Output the (x, y) coordinate of the center of the cell containing the given text.  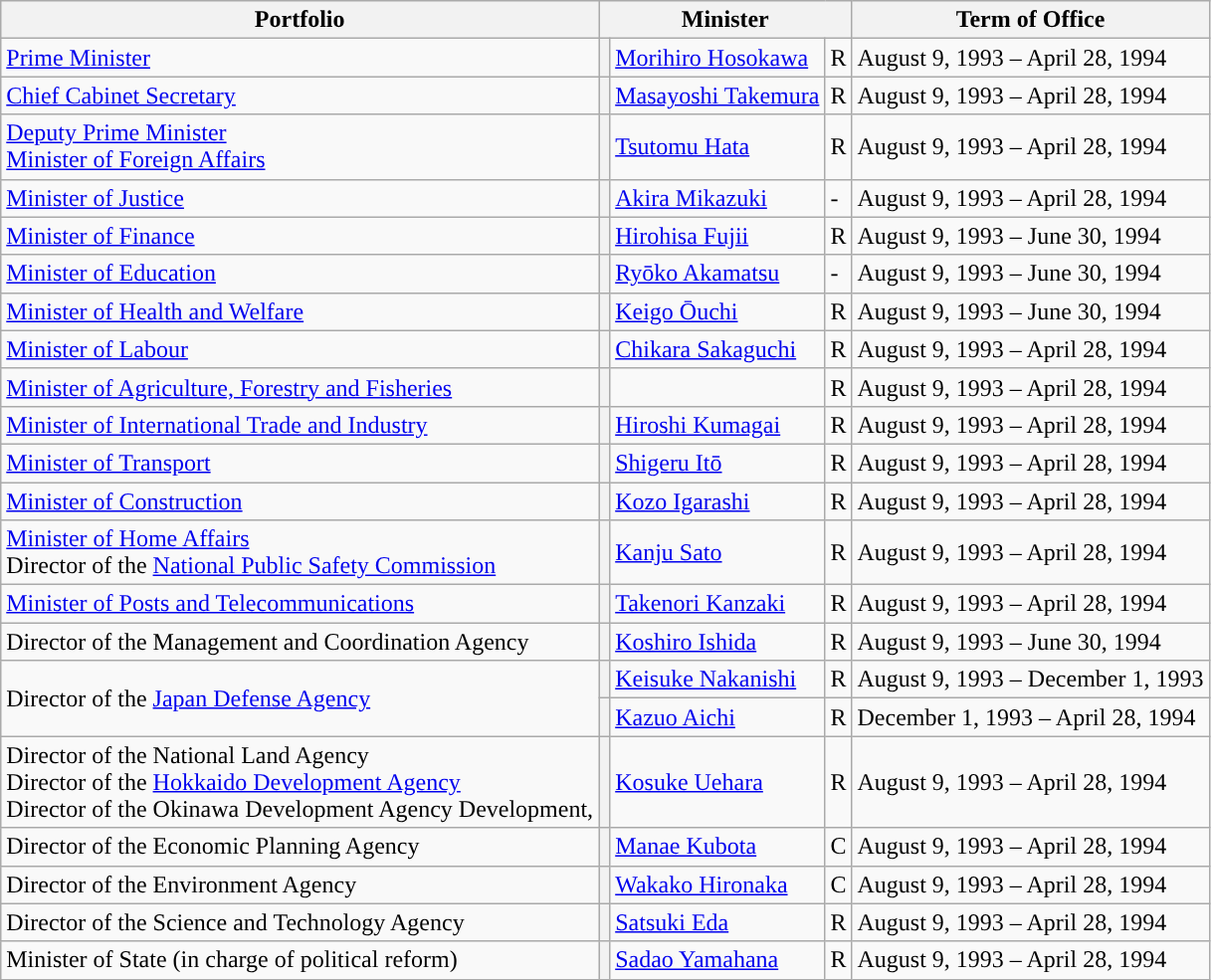
August 9, 1993 – December 1, 1993 (1031, 680)
Manae Kubota (717, 847)
Minister of State (in charge of political reform) (301, 960)
Director of the National Land Agency Director of the Hokkaido Development Agency Director of the Okinawa Development Agency Development, (301, 782)
Minister of Home Affairs Director of the National Public Safety Commission (301, 553)
Minister of International Trade and Industry (301, 425)
Director of the Economic Planning Agency (301, 847)
Portfolio (301, 20)
Minister of Justice (301, 198)
Director of the Japan Defense Agency (301, 698)
Minister of Posts and Telecommunications (301, 604)
Kozo Igarashi (717, 500)
Hirohisa Fujii (717, 236)
December 1, 1993 – April 28, 1994 (1031, 717)
Masayoshi Takemura (717, 96)
Akira Mikazuki (717, 198)
Director of the Management and Coordination Agency (301, 642)
Chikara Sakaguchi (717, 349)
Morihiro Hosokawa (717, 58)
Minister of Education (301, 274)
Minister (725, 20)
Ryōko Akamatsu (717, 274)
Deputy Prime Minister Minister of Foreign Affairs (301, 147)
Keigo Ōuchi (717, 311)
Minister of Construction (301, 500)
Prime Minister (301, 58)
Hiroshi Kumagai (717, 425)
Shigeru Itō (717, 463)
Sadao Yamahana (717, 960)
Minister of Labour (301, 349)
Tsutomu Hata (717, 147)
Director of the Science and Technology Agency (301, 922)
Minister of Health and Welfare (301, 311)
Satsuki Eda (717, 922)
Koshiro Ishida (717, 642)
Minister of Transport (301, 463)
Chief Cabinet Secretary (301, 96)
Kosuke Uehara (717, 782)
Minister of Agriculture, Forestry and Fisheries (301, 387)
Term of Office (1031, 20)
Kazuo Aichi (717, 717)
Keisuke Nakanishi (717, 680)
Minister of Finance (301, 236)
Director of the Environment Agency (301, 884)
Wakako Hironaka (717, 884)
Kanju Sato (717, 553)
Takenori Kanzaki (717, 604)
